Output the [X, Y] coordinate of the center of the cell containing the given text.  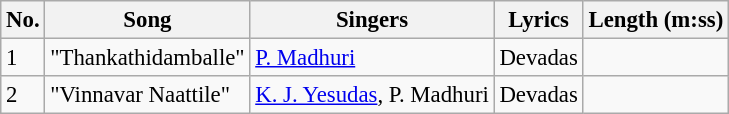
No. [23, 20]
Song [148, 20]
"Vinnavar Naattile" [148, 95]
2 [23, 95]
P. Madhuri [372, 58]
Singers [372, 20]
1 [23, 58]
Length (m:ss) [656, 20]
"Thankathidamballe" [148, 58]
K. J. Yesudas, P. Madhuri [372, 95]
Lyrics [538, 20]
